Locate the cell with the specified text and output its [X, Y] center coordinate. 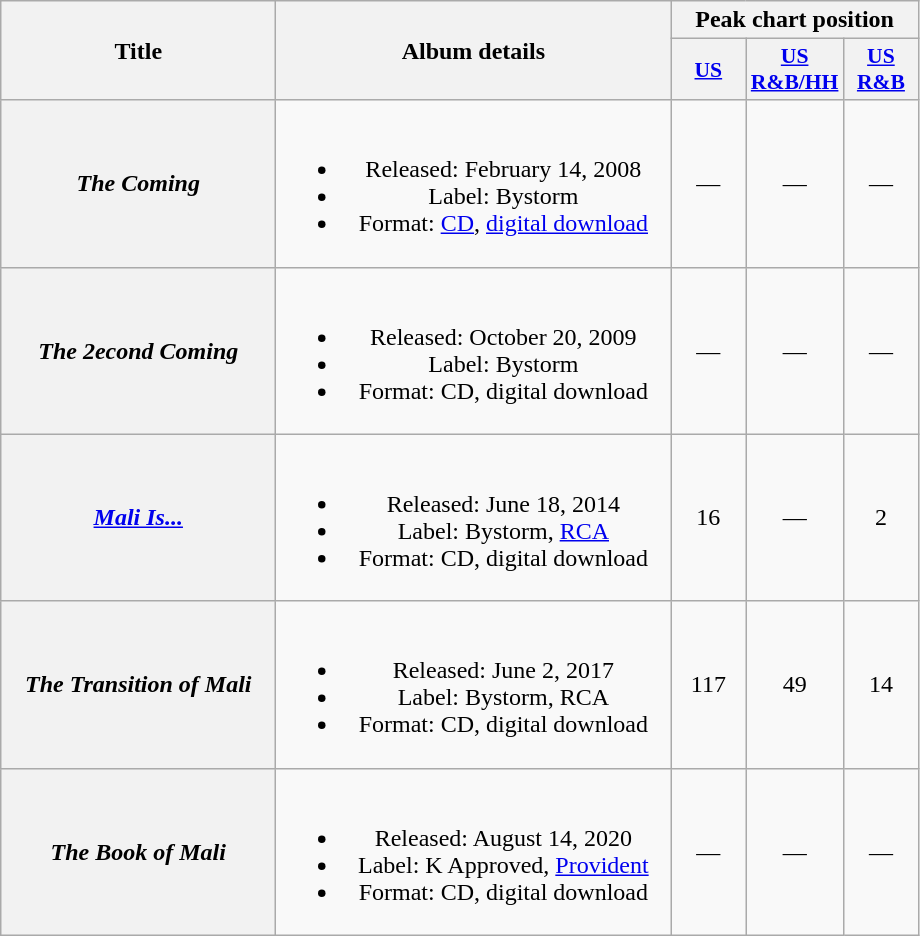
USR&B/HH [795, 70]
US R&B [880, 70]
The 2econd Coming [138, 350]
Released: June 2, 2017Label: Bystorm, RCAFormat: CD, digital download [474, 684]
Released: February 14, 2008Label: BystormFormat: CD, digital download [474, 184]
The Coming [138, 184]
2 [880, 518]
16 [708, 518]
14 [880, 684]
117 [708, 684]
US [708, 70]
Released: October 20, 2009Label: BystormFormat: CD, digital download [474, 350]
Released: August 14, 2020Label: K Approved, ProvidentFormat: CD, digital download [474, 852]
Released: June 18, 2014Label: Bystorm, RCAFormat: CD, digital download [474, 518]
The Transition of Mali [138, 684]
Title [138, 50]
49 [795, 684]
The Book of Mali [138, 852]
Album details [474, 50]
Mali Is... [138, 518]
Peak chart position [795, 20]
